For the text-containing cell, return its midpoint in [X, Y] coordinate format. 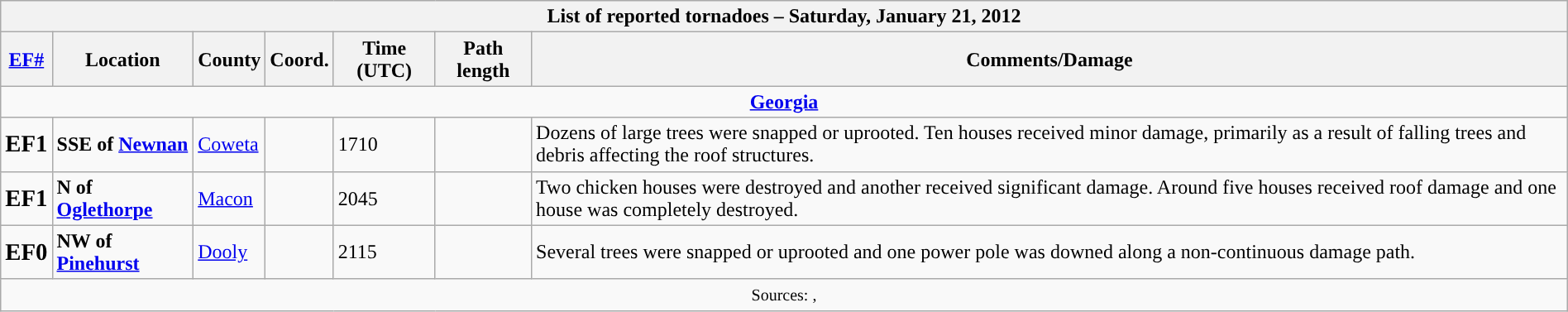
EF# [26, 60]
Several trees were snapped or uprooted and one power pole was downed along a non-continuous damage path. [1050, 252]
SSE of Newnan [122, 144]
EF0 [26, 252]
County [230, 60]
NW of Pinehurst [122, 252]
Path length [483, 60]
Dooly [230, 252]
2115 [384, 252]
Comments/Damage [1050, 60]
N of Oglethorpe [122, 199]
Coweta [230, 144]
List of reported tornadoes – Saturday, January 21, 2012 [784, 17]
1710 [384, 144]
Macon [230, 199]
Sources: , [784, 295]
Georgia [784, 102]
Location [122, 60]
2045 [384, 199]
Coord. [299, 60]
Time (UTC) [384, 60]
